Extract the (X, Y) coordinate from the center of the cell holding the provided text.  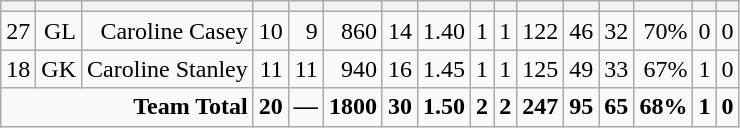
Caroline Stanley (168, 69)
65 (616, 107)
247 (540, 107)
1800 (352, 107)
20 (270, 107)
GL (59, 31)
70% (664, 31)
122 (540, 31)
18 (18, 69)
Caroline Casey (168, 31)
16 (400, 69)
32 (616, 31)
14 (400, 31)
860 (352, 31)
1.50 (444, 107)
68% (664, 107)
27 (18, 31)
1.45 (444, 69)
1.40 (444, 31)
Team Total (127, 107)
9 (306, 31)
67% (664, 69)
— (306, 107)
33 (616, 69)
10 (270, 31)
49 (582, 69)
GK (59, 69)
125 (540, 69)
940 (352, 69)
30 (400, 107)
95 (582, 107)
46 (582, 31)
